Find where the given text appears and provide that cell's center as [X, Y] coordinate. 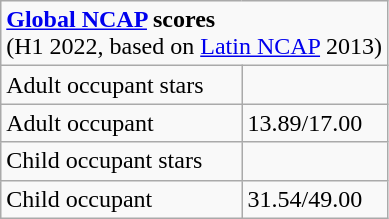
31.54/49.00 [315, 199]
13.89/17.00 [315, 123]
Adult occupant stars [122, 85]
Child occupant [122, 199]
Child occupant stars [122, 161]
Global NCAP scores (H1 2022, based on Latin NCAP 2013) [194, 34]
Adult occupant [122, 123]
